Scan for the cell matching the given text and deliver its (X, Y) coordinate at center. 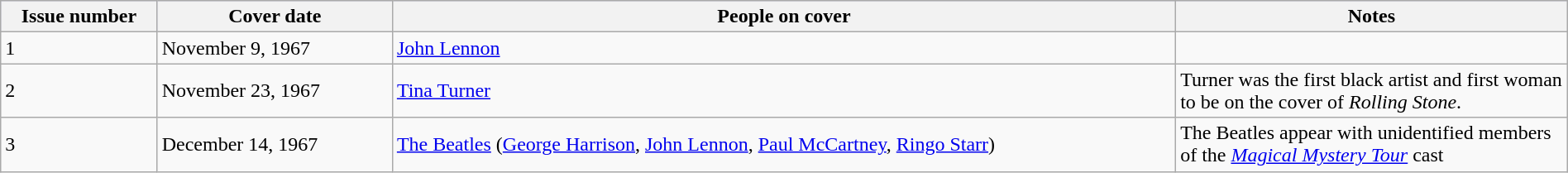
John Lennon (784, 48)
The Beatles (George Harrison, John Lennon, Paul McCartney, Ringo Starr) (784, 144)
2 (79, 91)
November 23, 1967 (275, 91)
The Beatles appear with unidentified members of the Magical Mystery Tour cast (1372, 144)
1 (79, 48)
People on cover (784, 17)
Tina Turner (784, 91)
December 14, 1967 (275, 144)
Turner was the first black artist and first woman to be on the cover of Rolling Stone. (1372, 91)
Issue number (79, 17)
Cover date (275, 17)
3 (79, 144)
November 9, 1967 (275, 48)
Notes (1372, 17)
